Capture the cell that displays the provided text and extract its [X, Y] central coordinate. 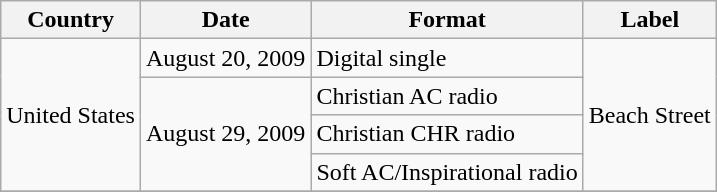
Christian CHR radio [447, 134]
Label [650, 20]
Country [71, 20]
August 20, 2009 [225, 58]
August 29, 2009 [225, 134]
Date [225, 20]
Beach Street [650, 115]
Format [447, 20]
United States [71, 115]
Christian AC radio [447, 96]
Soft AC/Inspirational radio [447, 172]
Digital single [447, 58]
